Return (x, y) of the center of cell containing provided text 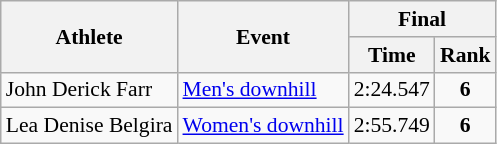
Final (422, 19)
Time (392, 55)
Athlete (90, 36)
Men's downhill (262, 90)
Lea Denise Belgira (90, 126)
Event (262, 36)
2:55.749 (392, 126)
Rank (466, 55)
John Derick Farr (90, 90)
Women's downhill (262, 126)
2:24.547 (392, 90)
